Capture the cell that displays the provided text and extract its [X, Y] central coordinate. 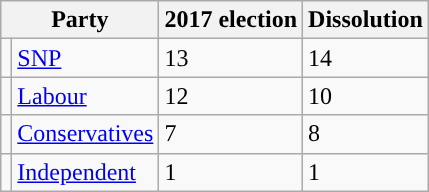
14 [366, 58]
SNP [86, 58]
Party [80, 20]
12 [231, 96]
13 [231, 58]
8 [366, 134]
7 [231, 134]
10 [366, 96]
2017 election [231, 20]
Labour [86, 96]
Independent [86, 172]
Conservatives [86, 134]
Dissolution [366, 20]
